Determine the (X, Y) coordinate at the center of the cell enclosing the given text.  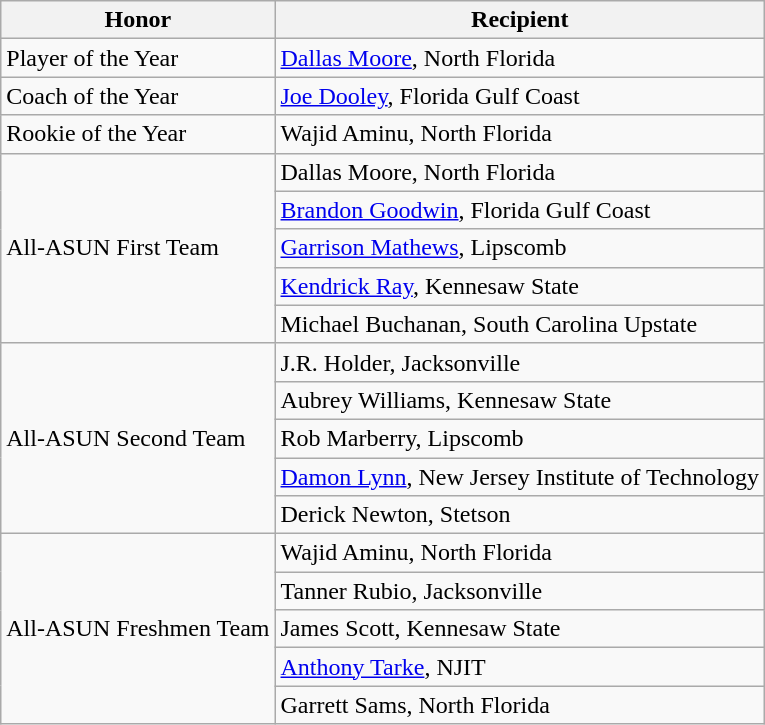
Coach of the Year (138, 96)
Derick Newton, Stetson (520, 515)
Anthony Tarke, NJIT (520, 667)
Rookie of the Year (138, 134)
Kendrick Ray, Kennesaw State (520, 286)
Aubrey Williams, Kennesaw State (520, 400)
Honor (138, 20)
Brandon Goodwin, Florida Gulf Coast (520, 210)
Garrett Sams, North Florida (520, 705)
All-ASUN Freshmen Team (138, 629)
All-ASUN Second Team (138, 438)
Damon Lynn, New Jersey Institute of Technology (520, 477)
Rob Marberry, Lipscomb (520, 438)
Recipient (520, 20)
J.R. Holder, Jacksonville (520, 362)
All-ASUN First Team (138, 248)
Joe Dooley, Florida Gulf Coast (520, 96)
Michael Buchanan, South Carolina Upstate (520, 324)
Garrison Mathews, Lipscomb (520, 248)
Player of the Year (138, 58)
Tanner Rubio, Jacksonville (520, 591)
James Scott, Kennesaw State (520, 629)
